Output the (X, Y) coordinate of the center of the cell containing the given text.  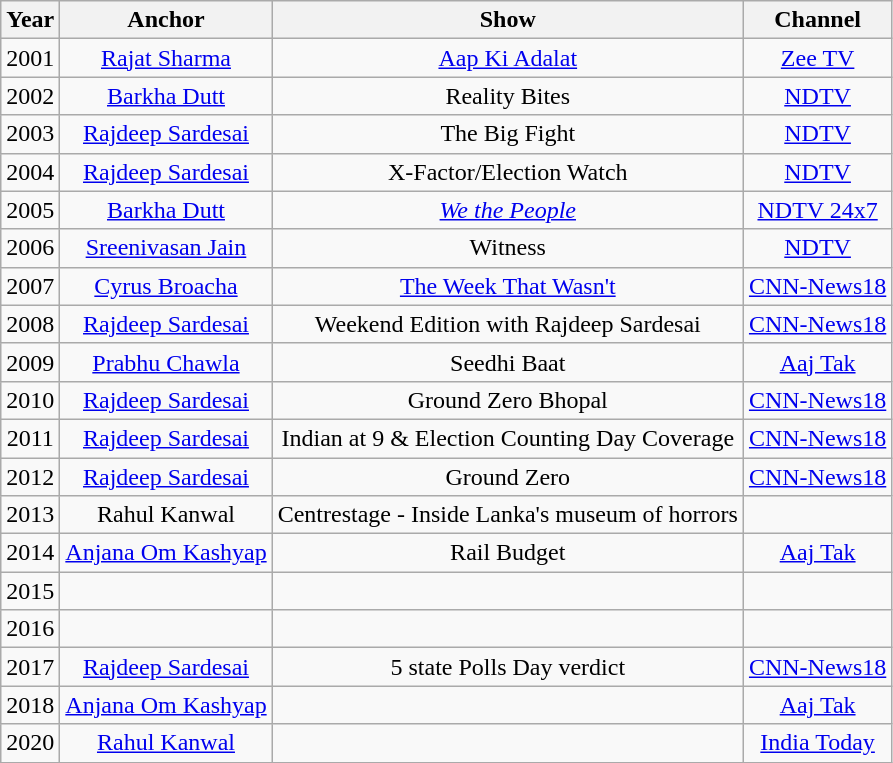
2015 (30, 591)
Zee TV (817, 58)
Ground Zero Bhopal (508, 400)
Prabhu Chawla (166, 362)
2014 (30, 553)
Indian at 9 & Election Counting Day Coverage (508, 438)
2020 (30, 743)
Reality Bites (508, 96)
Rail Budget (508, 553)
X-Factor/Election Watch (508, 172)
2008 (30, 324)
India Today (817, 743)
We the People (508, 210)
Show (508, 20)
2005 (30, 210)
2001 (30, 58)
Anchor (166, 20)
Sreenivasan Jain (166, 248)
2011 (30, 438)
The Big Fight (508, 134)
2012 (30, 477)
5 state Polls Day verdict (508, 667)
2016 (30, 629)
Ground Zero (508, 477)
2017 (30, 667)
2018 (30, 705)
The Week That Wasn't (508, 286)
2006 (30, 248)
Aap Ki Adalat (508, 58)
2004 (30, 172)
Centrestage - Inside Lanka's museum of horrors (508, 515)
Channel (817, 20)
Weekend Edition with Rajdeep Sardesai (508, 324)
Cyrus Broacha (166, 286)
Seedhi Baat (508, 362)
2002 (30, 96)
2003 (30, 134)
2009 (30, 362)
2010 (30, 400)
Rajat Sharma (166, 58)
2007 (30, 286)
NDTV 24x7 (817, 210)
Witness (508, 248)
2013 (30, 515)
Year (30, 20)
